Scan for the cell matching the given text and deliver its (X, Y) coordinate at center. 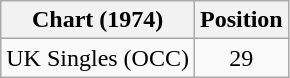
UK Singles (OCC) (98, 58)
Position (241, 20)
29 (241, 58)
Chart (1974) (98, 20)
